From the cell containing the given text, extract its center point as [x, y] coordinate. 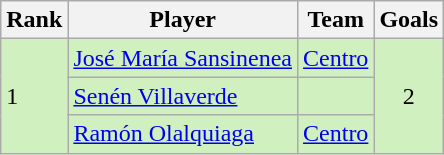
1 [34, 96]
2 [409, 96]
Goals [409, 20]
José María Sansinenea [183, 58]
Team [336, 20]
Rank [34, 20]
Ramón Olalquiaga [183, 134]
Player [183, 20]
Senén Villaverde [183, 96]
